Determine the (x, y) coordinate at the center of the cell enclosing the given text.  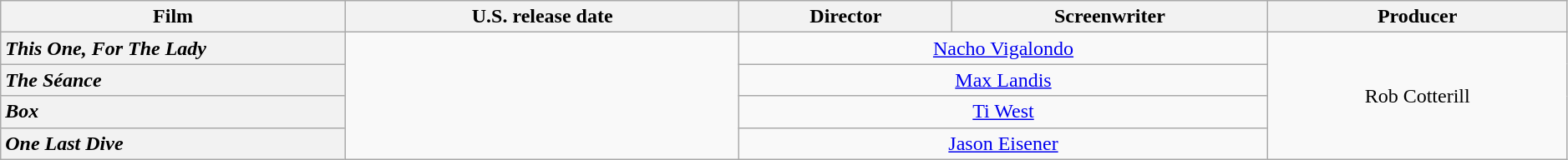
Ti West (1003, 112)
This One, For The Lady (174, 48)
One Last Dive (174, 143)
Director (845, 17)
Producer (1417, 17)
U.S. release date (542, 17)
The Séance (174, 80)
Nacho Vigalondo (1003, 48)
Max Landis (1003, 80)
Jason Eisener (1003, 143)
Rob Cotterill (1417, 96)
Screenwriter (1109, 17)
Film (174, 17)
Box (174, 112)
